Pinpoint the cell where the given text exists, returning its (X, Y) midpoint coordinate. 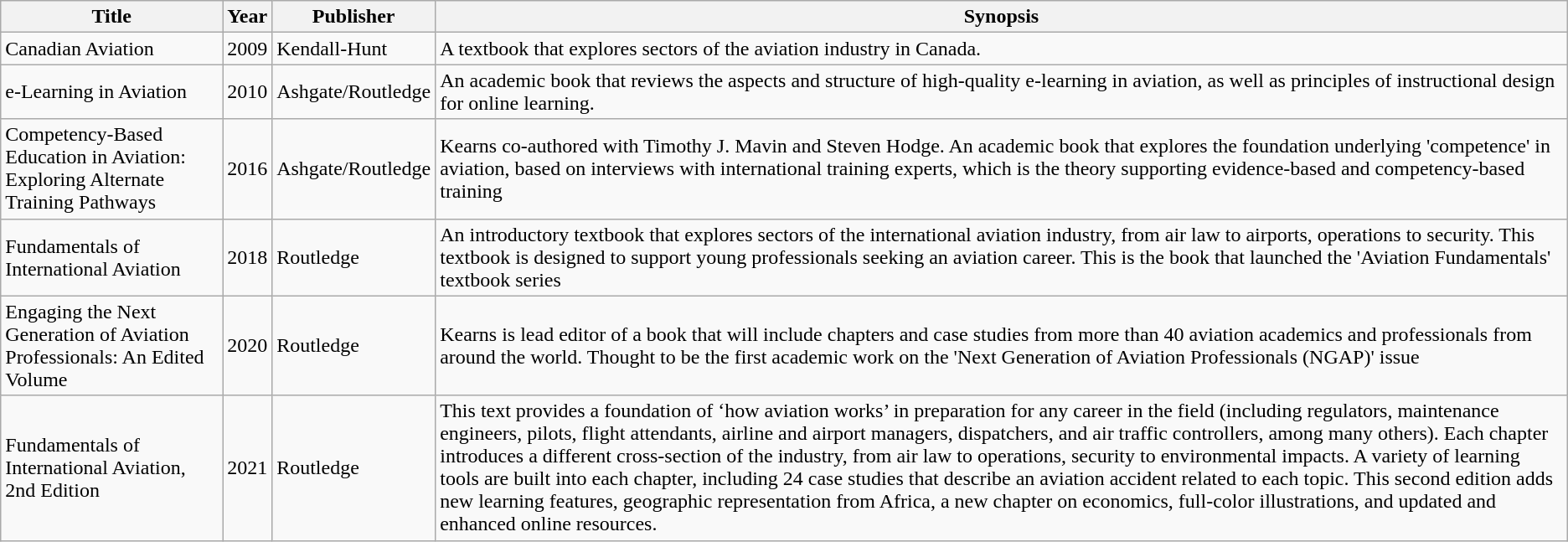
2021 (248, 467)
2018 (248, 257)
2009 (248, 49)
Synopsis (1002, 17)
2020 (248, 345)
Publisher (353, 17)
A textbook that explores sectors of the aviation industry in Canada. (1002, 49)
Canadian Aviation (112, 49)
e-Learning in Aviation (112, 92)
Title (112, 17)
2016 (248, 169)
Kendall-Hunt (353, 49)
Fundamentals of International Aviation (112, 257)
Competency-Based Education in Aviation: Exploring Alternate Training Pathways (112, 169)
Fundamentals of International Aviation, 2nd Edition (112, 467)
2010 (248, 92)
Year (248, 17)
Engaging the Next Generation of Aviation Professionals: An Edited Volume (112, 345)
